Return the (x, y) coordinate for the center point of the cell that contains the specified text.  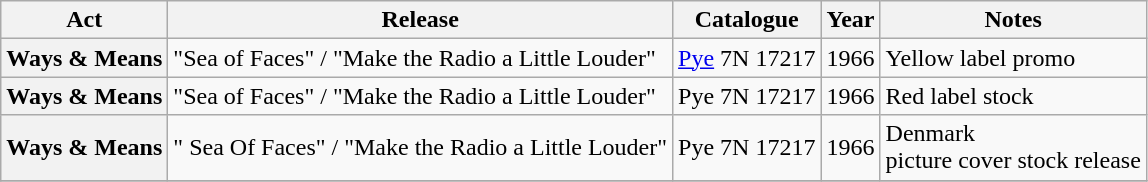
Catalogue (747, 20)
Act (84, 20)
Yellow label promo (1013, 58)
Release (420, 20)
Year (850, 20)
Red label stock (1013, 96)
Denmarkpicture cover stock release (1013, 148)
Notes (1013, 20)
" Sea Of Faces" / "Make the Radio a Little Louder" (420, 148)
